Pinpoint the cell where the given text exists, returning its [x, y] midpoint coordinate. 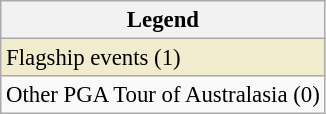
Flagship events (1) [163, 58]
Legend [163, 20]
Other PGA Tour of Australasia (0) [163, 95]
